Capture the cell that displays the provided text and extract its [X, Y] central coordinate. 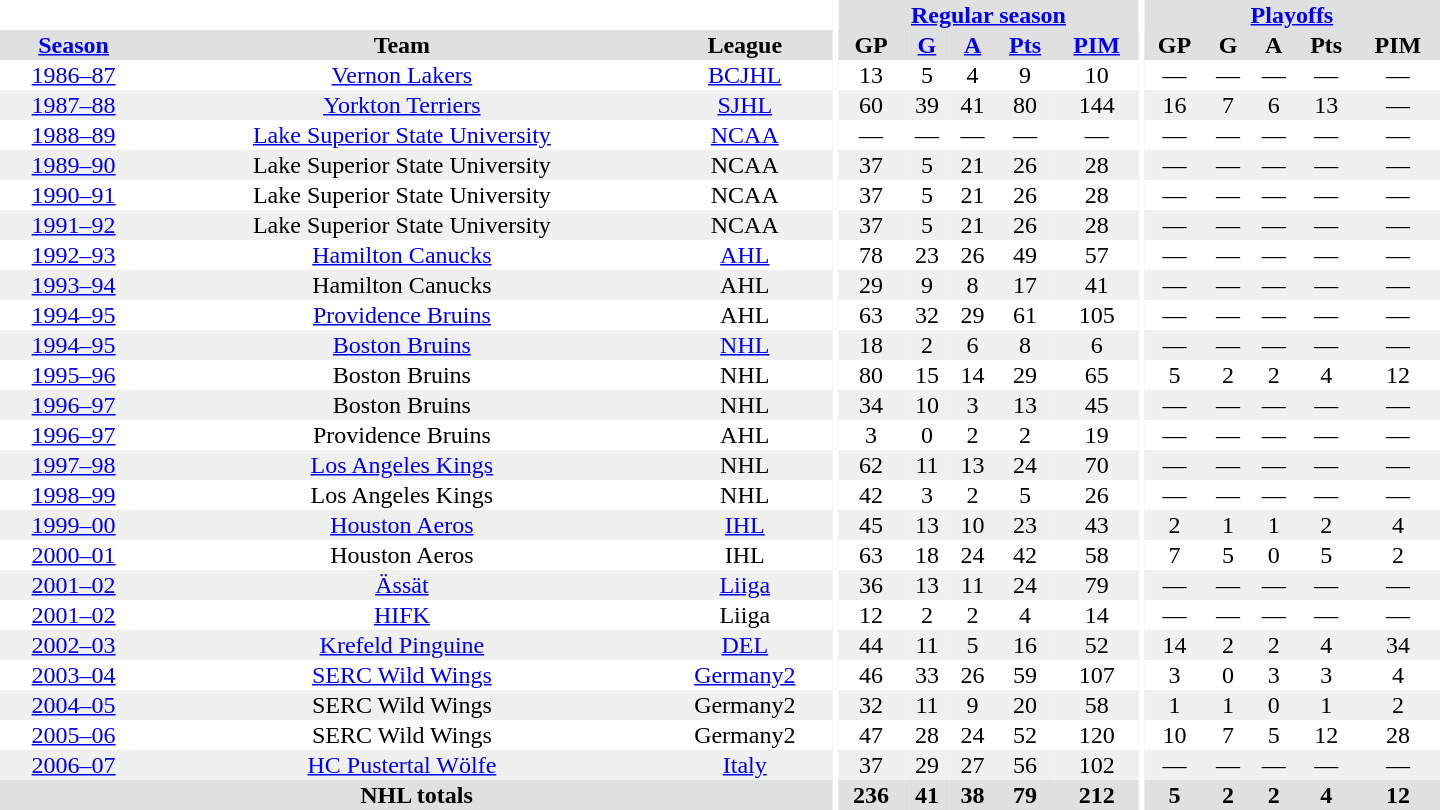
62 [871, 465]
DEL [746, 645]
Vernon Lakers [402, 75]
NHL totals [416, 795]
38 [973, 795]
19 [1097, 435]
1988–89 [74, 135]
1987–88 [74, 105]
59 [1024, 675]
33 [927, 675]
47 [871, 735]
1995–96 [74, 375]
Yorkton Terriers [402, 105]
46 [871, 675]
78 [871, 255]
1990–91 [74, 195]
2003–04 [74, 675]
1986–87 [74, 75]
1998–99 [74, 495]
60 [871, 105]
Playoffs [1292, 15]
43 [1097, 525]
2000–01 [74, 555]
57 [1097, 255]
102 [1097, 765]
Ässät [402, 585]
Regular season [988, 15]
2002–03 [74, 645]
44 [871, 645]
HC Pustertal Wölfe [402, 765]
65 [1097, 375]
Krefeld Pinguine [402, 645]
120 [1097, 735]
League [746, 45]
49 [1024, 255]
1991–92 [74, 225]
17 [1024, 285]
61 [1024, 315]
70 [1097, 465]
105 [1097, 315]
39 [927, 105]
2005–06 [74, 735]
56 [1024, 765]
HIFK [402, 615]
Italy [746, 765]
236 [871, 795]
27 [973, 765]
1993–94 [74, 285]
15 [927, 375]
2006–07 [74, 765]
144 [1097, 105]
BCJHL [746, 75]
1997–98 [74, 465]
1999–00 [74, 525]
36 [871, 585]
212 [1097, 795]
2004–05 [74, 705]
Team [402, 45]
SJHL [746, 105]
1992–93 [74, 255]
1989–90 [74, 165]
Season [74, 45]
20 [1024, 705]
107 [1097, 675]
